Detect which cell encompasses the target text, then output its [x, y] center coordinate. 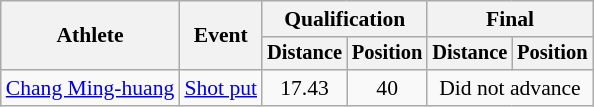
17.43 [304, 88]
Final [510, 19]
Athlete [90, 36]
Chang Ming-huang [90, 88]
Qualification [344, 19]
40 [387, 88]
Did not advance [510, 88]
Event [220, 36]
Shot put [220, 88]
